Scan for the cell matching the given text and deliver its [X, Y] coordinate at center. 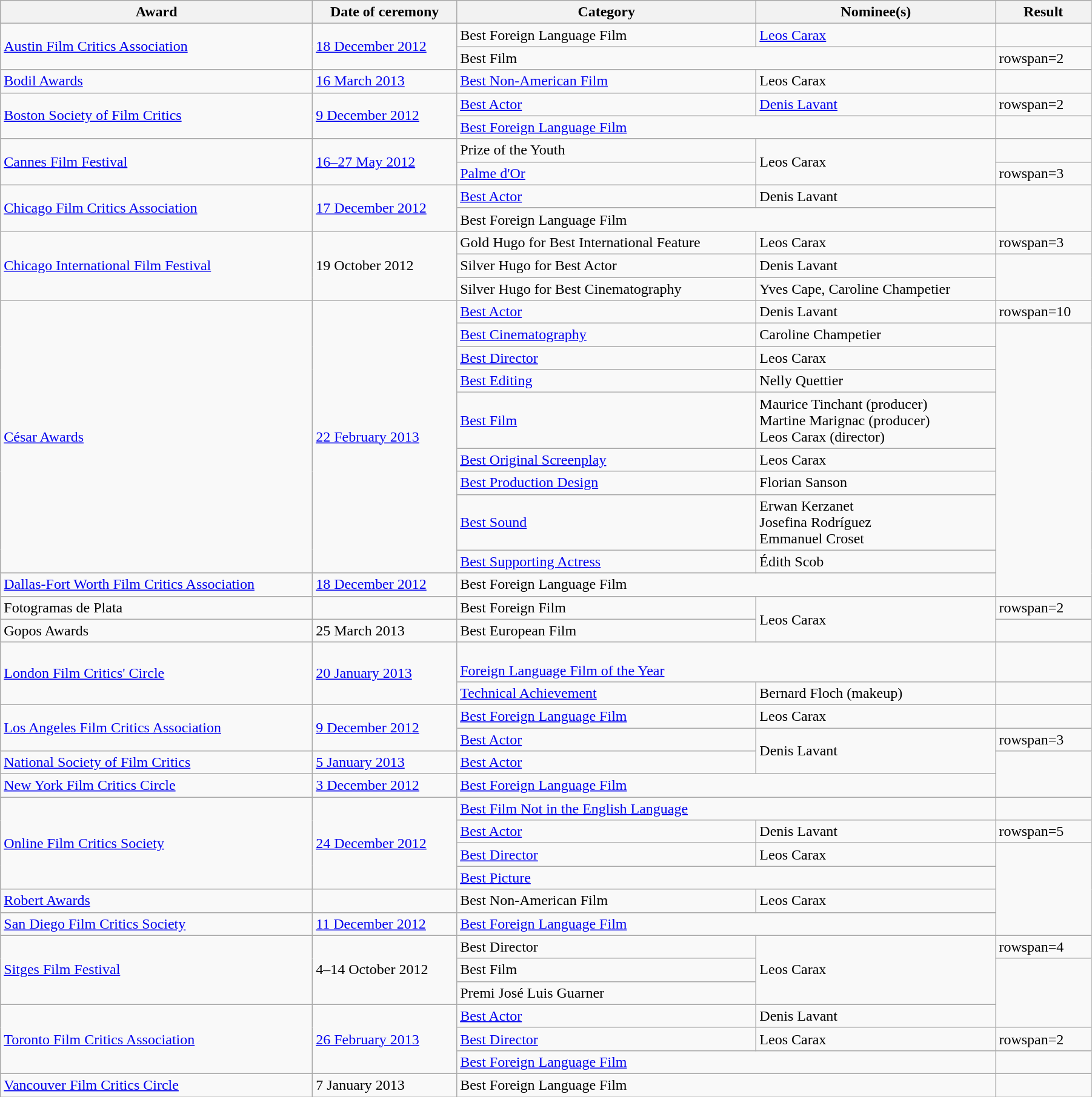
Fotogramas de Plata [156, 608]
Best Sound [607, 522]
Best Production Design [607, 483]
Florian Sanson [876, 483]
5 January 2013 [385, 763]
Austin Film Critics Association [156, 47]
Date of ceremony [385, 12]
Vancouver Film Critics Circle [156, 1085]
Toronto Film Critics Association [156, 1039]
Gopos Awards [156, 631]
Prize of the Youth [607, 150]
19 October 2012 [385, 265]
Los Angeles Film Critics Association [156, 727]
Bodil Awards [156, 81]
Award [156, 12]
4–14 October 2012 [385, 970]
National Society of Film Critics [156, 763]
Dallas-Fort Worth Film Critics Association [156, 585]
San Diego Film Critics Society [156, 924]
Best Film Not in the English Language [726, 809]
Best Supporting Actress [607, 562]
3 December 2012 [385, 786]
7 January 2013 [385, 1085]
Gold Hugo for Best International Feature [607, 242]
London Film Critics' Circle [156, 674]
16–27 May 2012 [385, 162]
20 January 2013 [385, 674]
Category [607, 12]
Cannes Film Festival [156, 162]
New York Film Critics Circle [156, 786]
Best Cinematography [607, 335]
26 February 2013 [385, 1039]
Nominee(s) [876, 12]
25 March 2013 [385, 631]
Édith Scob [876, 562]
24 December 2012 [385, 843]
rowspan=5 [1044, 832]
Technical Achievement [607, 693]
Result [1044, 12]
16 March 2013 [385, 81]
Best Picture [726, 878]
Caroline Champetier [876, 335]
Boston Society of Film Critics [156, 116]
Premi José Luis Guarner [607, 993]
rowspan=4 [1044, 947]
Bernard Floch (makeup) [876, 693]
Sitges Film Festival [156, 970]
Best Editing [607, 381]
Best Original Screenplay [607, 460]
Erwan KerzanetJosefina RodríguezEmmanuel Croset [876, 522]
rowspan=10 [1044, 312]
Best Foreign Film [607, 608]
Nelly Quettier [876, 381]
Best European Film [607, 631]
Yves Cape, Caroline Champetier [876, 289]
Foreign Language Film of the Year [726, 661]
Chicago International Film Festival [156, 265]
22 February 2013 [385, 437]
Silver Hugo for Best Actor [607, 265]
Robert Awards [156, 901]
Silver Hugo for Best Cinematography [607, 289]
17 December 2012 [385, 208]
Maurice Tinchant (producer)Martine Marignac (producer)Leos Carax (director) [876, 420]
11 December 2012 [385, 924]
César Awards [156, 437]
Palme d'Or [607, 173]
Online Film Critics Society [156, 843]
Chicago Film Critics Association [156, 208]
